Return (x, y) of the center of cell containing provided text 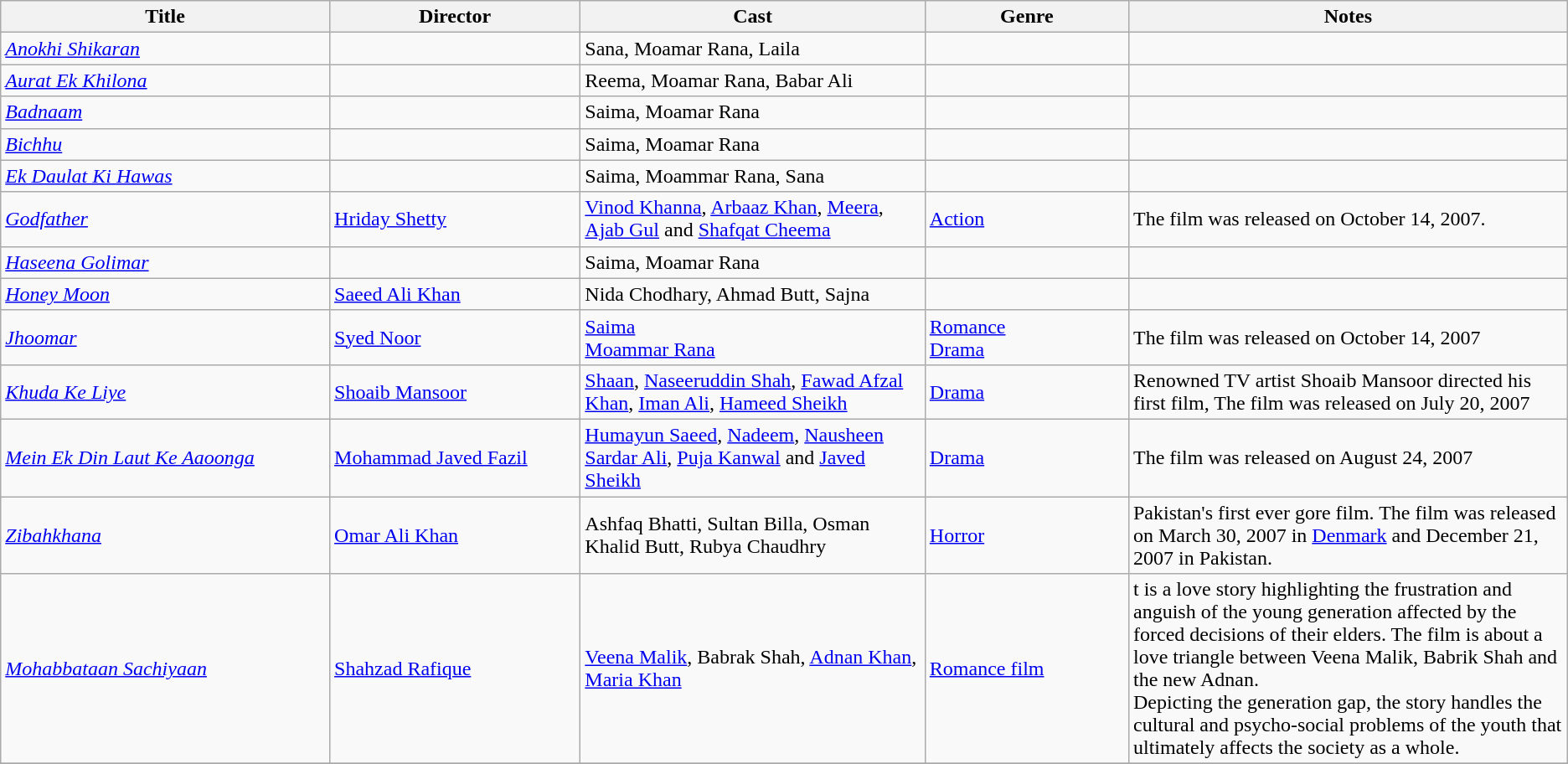
Mein Ek Din Laut Ke Aaoonga (166, 457)
The film was released on October 14, 2007. (1348, 219)
Hriday Shetty (456, 219)
Anokhi Shikaran (166, 49)
Omar Ali Khan (456, 534)
SaimaMoammar Rana (752, 337)
Jhoomar (166, 337)
The film was released on October 14, 2007 (1348, 337)
Nida Chodhary, Ahmad Butt, Sajna (752, 294)
Title (166, 17)
Notes (1348, 17)
Shoaib Mansoor (456, 392)
Ashfaq Bhatti, Sultan Billa, Osman Khalid Butt, Rubya Chaudhry (752, 534)
Saeed Ali Khan (456, 294)
Haseena Golimar (166, 262)
Humayun Saeed, Nadeem, Nausheen Sardar Ali, Puja Kanwal and Javed Sheikh (752, 457)
Shahzad Rafique (456, 668)
Horror (1027, 534)
Saima, Moammar Rana, Sana (752, 176)
Mohabbataan Sachiyaan (166, 668)
The film was released on August 24, 2007 (1348, 457)
Mohammad Javed Fazil (456, 457)
Syed Noor (456, 337)
Romance film (1027, 668)
Khuda Ke Liye (166, 392)
Vinod Khanna, Arbaaz Khan, Meera, Ajab Gul and Shafqat Cheema (752, 219)
RomanceDrama (1027, 337)
Honey Moon (166, 294)
Genre (1027, 17)
Director (456, 17)
Godfather (166, 219)
Pakistan's first ever gore film. The film was released on March 30, 2007 in Denmark and December 21, 2007 in Pakistan. (1348, 534)
Action (1027, 219)
Shaan, Naseeruddin Shah, Fawad Afzal Khan, Iman Ali, Hameed Sheikh (752, 392)
Bichhu (166, 144)
Cast (752, 17)
Renowned TV artist Shoaib Mansoor directed his first film, The film was released on July 20, 2007 (1348, 392)
Sana, Moamar Rana, Laila (752, 49)
Reema, Moamar Rana, Babar Ali (752, 80)
Ek Daulat Ki Hawas (166, 176)
Aurat Ek Khilona (166, 80)
Zibahkhana (166, 534)
Badnaam (166, 112)
Veena Malik, Babrak Shah, Adnan Khan, Maria Khan (752, 668)
